Locate the cell with the specified text and output its [X, Y] center coordinate. 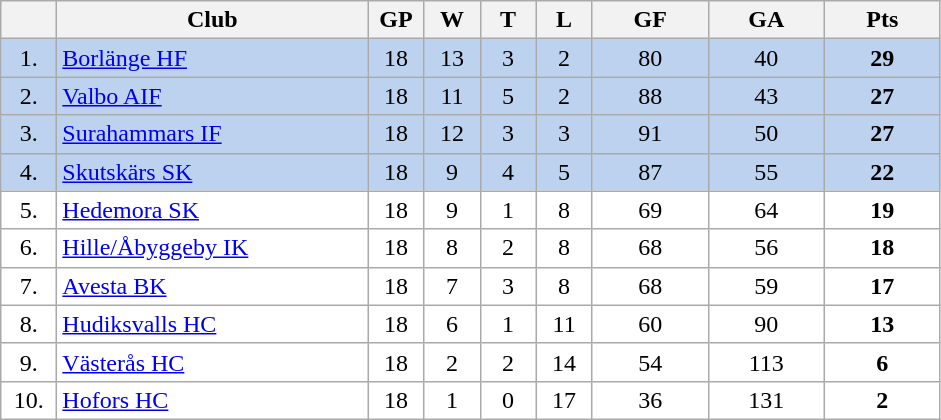
Hille/Åbyggeby IK [212, 248]
W [452, 20]
29 [882, 58]
GP [396, 20]
Hofors HC [212, 400]
69 [650, 210]
Hudiksvalls HC [212, 324]
113 [766, 362]
56 [766, 248]
87 [650, 172]
Hedemora SK [212, 210]
Avesta BK [212, 286]
3. [29, 134]
80 [650, 58]
L [564, 20]
60 [650, 324]
90 [766, 324]
59 [766, 286]
Surahammars IF [212, 134]
6. [29, 248]
9. [29, 362]
Pts [882, 20]
1. [29, 58]
12 [452, 134]
40 [766, 58]
7 [452, 286]
88 [650, 96]
Skutskärs SK [212, 172]
5. [29, 210]
131 [766, 400]
8. [29, 324]
Västerås HC [212, 362]
50 [766, 134]
4 [508, 172]
Club [212, 20]
54 [650, 362]
Borlänge HF [212, 58]
0 [508, 400]
91 [650, 134]
64 [766, 210]
GF [650, 20]
43 [766, 96]
55 [766, 172]
T [508, 20]
2. [29, 96]
14 [564, 362]
19 [882, 210]
36 [650, 400]
7. [29, 286]
GA [766, 20]
10. [29, 400]
Valbo AIF [212, 96]
4. [29, 172]
22 [882, 172]
